Pinpoint the cell where the given text exists, returning its (x, y) midpoint coordinate. 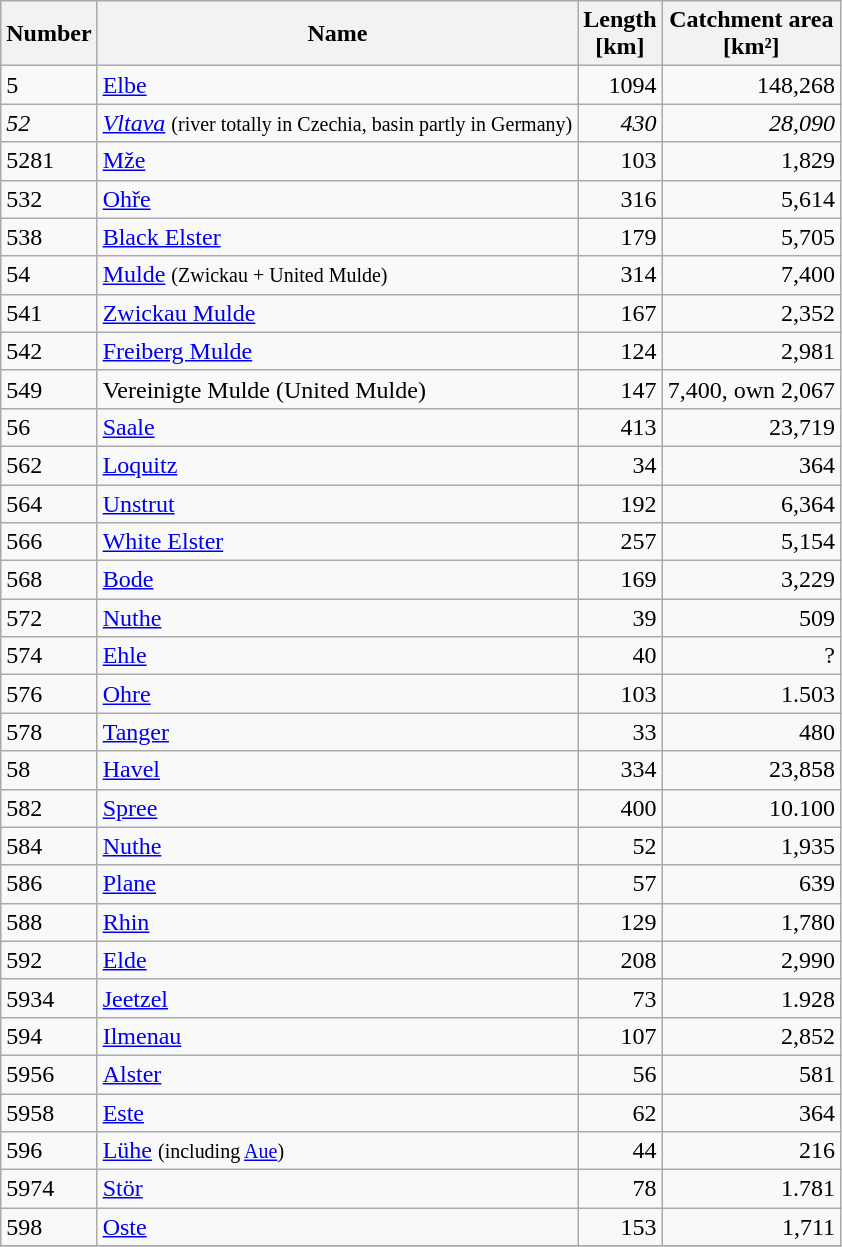
Catchment area[km²] (751, 34)
1,935 (751, 846)
167 (620, 313)
5,705 (751, 237)
532 (49, 199)
314 (620, 275)
2,852 (751, 1036)
Jeetzel (338, 998)
598 (49, 1227)
Bode (338, 580)
Name (338, 34)
Vltava (river totally in Czechia, basin partly in Germany) (338, 123)
509 (751, 618)
Oste (338, 1227)
Rhin (338, 922)
6,364 (751, 503)
5281 (49, 161)
5,614 (751, 199)
169 (620, 580)
413 (620, 427)
39 (620, 618)
White Elster (338, 542)
Elde (338, 960)
Loquitz (338, 465)
44 (620, 1151)
5,154 (751, 542)
34 (620, 465)
58 (49, 770)
1.781 (751, 1189)
Havel (338, 770)
2,352 (751, 313)
1,780 (751, 922)
1.503 (751, 694)
Plane (338, 884)
28,090 (751, 123)
148,268 (751, 85)
? (751, 656)
5958 (49, 1113)
549 (49, 389)
78 (620, 1189)
596 (49, 1151)
316 (620, 199)
208 (620, 960)
Length[km] (620, 34)
7,400, own 2,067 (751, 389)
153 (620, 1227)
57 (620, 884)
584 (49, 846)
562 (49, 465)
Ohre (338, 694)
Freiberg Mulde (338, 351)
62 (620, 1113)
Stör (338, 1189)
5956 (49, 1074)
23,719 (751, 427)
40 (620, 656)
5934 (49, 998)
480 (751, 732)
Black Elster (338, 237)
107 (620, 1036)
Ohře (338, 199)
179 (620, 237)
124 (620, 351)
574 (49, 656)
576 (49, 694)
581 (751, 1074)
Ilmenau (338, 1036)
5974 (49, 1189)
2,990 (751, 960)
33 (620, 732)
1,711 (751, 1227)
23,858 (751, 770)
3,229 (751, 580)
572 (49, 618)
Este (338, 1113)
Saale (338, 427)
542 (49, 351)
Zwickau Mulde (338, 313)
1,829 (751, 161)
54 (49, 275)
Lühe (including Aue) (338, 1151)
594 (49, 1036)
216 (751, 1151)
582 (49, 808)
1094 (620, 85)
Tanger (338, 732)
Ehle (338, 656)
586 (49, 884)
73 (620, 998)
7,400 (751, 275)
Mulde (Zwickau + United Mulde) (338, 275)
541 (49, 313)
588 (49, 922)
2,981 (751, 351)
564 (49, 503)
192 (620, 503)
257 (620, 542)
Number (49, 34)
Unstrut (338, 503)
400 (620, 808)
566 (49, 542)
578 (49, 732)
Elbe (338, 85)
Mže (338, 161)
592 (49, 960)
1.928 (751, 998)
538 (49, 237)
639 (751, 884)
5 (49, 85)
334 (620, 770)
568 (49, 580)
147 (620, 389)
129 (620, 922)
Alster (338, 1074)
10.100 (751, 808)
430 (620, 123)
Vereinigte Mulde (United Mulde) (338, 389)
Spree (338, 808)
